Detect which cell encompasses the target text, then output its (X, Y) center coordinate. 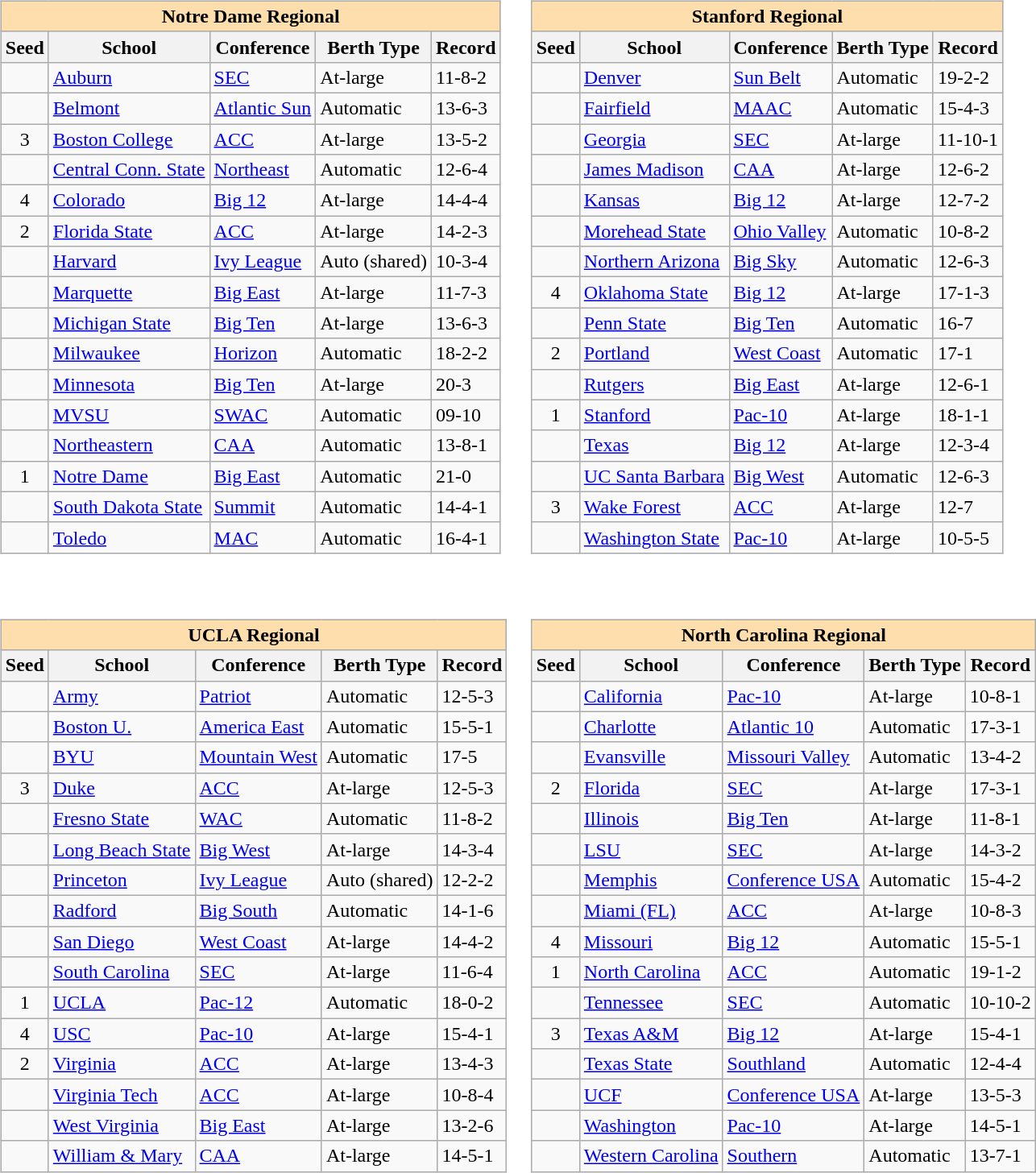
18-1-1 (968, 415)
12-7 (968, 507)
BYU (122, 757)
Georgia (654, 139)
Central Conn. State (129, 170)
Stanford Regional (767, 16)
Long Beach State (122, 849)
Charlotte (651, 727)
South Dakota State (129, 507)
UC Santa Barbara (654, 476)
12-6-2 (968, 170)
Sun Belt (781, 77)
13-2-6 (472, 1125)
Evansville (651, 757)
MVSU (129, 415)
Northern Arizona (654, 262)
Summit (263, 507)
Missouri Valley (794, 757)
Texas State (651, 1064)
Milwaukee (129, 354)
10-3-4 (466, 262)
Wake Forest (654, 507)
Army (122, 696)
Virginia Tech (122, 1095)
12-4-4 (1001, 1064)
Texas (654, 446)
14-3-2 (1001, 849)
12-3-4 (968, 446)
Mountain West (258, 757)
Harvard (129, 262)
18-2-2 (466, 354)
13-8-1 (466, 446)
10-8-1 (1001, 696)
Fresno State (122, 819)
Miami (FL) (651, 910)
10-8-3 (1001, 910)
Pac-12 (258, 1003)
13-7-1 (1001, 1156)
17-1 (968, 354)
UCLA Regional (254, 635)
Washington State (654, 537)
13-5-2 (466, 139)
Notre Dame (129, 476)
14-3-4 (472, 849)
Colorado (129, 201)
Toledo (129, 537)
Florida (651, 788)
UCF (651, 1095)
Minnesota (129, 384)
America East (258, 727)
James Madison (654, 170)
12-2-2 (472, 880)
Missouri (651, 942)
Atlantic Sun (263, 108)
Morehead State (654, 231)
Radford (122, 910)
10-8-4 (472, 1095)
MAC (263, 537)
09-10 (466, 415)
North Carolina (651, 972)
Southland (794, 1064)
West Virginia (122, 1125)
11-8-1 (1001, 819)
14-4-4 (466, 201)
19-1-2 (1001, 972)
21-0 (466, 476)
USC (122, 1034)
Denver (654, 77)
Boston U. (122, 727)
UCLA (122, 1003)
17-5 (472, 757)
13-4-3 (472, 1064)
15-4-3 (968, 108)
14-2-3 (466, 231)
Tennessee (651, 1003)
12-7-2 (968, 201)
13-4-2 (1001, 757)
LSU (651, 849)
Notre Dame Regional (251, 16)
14-1-6 (472, 910)
Florida State (129, 231)
Horizon (263, 354)
10-8-2 (968, 231)
19-2-2 (968, 77)
Belmont (129, 108)
Northeast (263, 170)
SWAC (263, 415)
Ohio Valley (781, 231)
11-7-3 (466, 292)
17-1-3 (968, 292)
Michigan State (129, 323)
Oklahoma State (654, 292)
13-5-3 (1001, 1095)
18-0-2 (472, 1003)
Washington (651, 1125)
Western Carolina (651, 1156)
California (651, 696)
16-7 (968, 323)
11-6-4 (472, 972)
Stanford (654, 415)
Virginia (122, 1064)
San Diego (122, 942)
Northeastern (129, 446)
Boston College (129, 139)
Patriot (258, 696)
Portland (654, 354)
William & Mary (122, 1156)
MAAC (781, 108)
North Carolina Regional (783, 635)
Texas A&M (651, 1034)
Princeton (122, 880)
Atlantic 10 (794, 727)
Fairfield (654, 108)
11-10-1 (968, 139)
Big South (258, 910)
14-4-2 (472, 942)
12-6-1 (968, 384)
Southern (794, 1156)
15-4-2 (1001, 880)
Auburn (129, 77)
16-4-1 (466, 537)
10-5-5 (968, 537)
Duke (122, 788)
12-6-4 (466, 170)
14-4-1 (466, 507)
Kansas (654, 201)
WAC (258, 819)
Memphis (651, 880)
20-3 (466, 384)
Marquette (129, 292)
Rutgers (654, 384)
Penn State (654, 323)
South Carolina (122, 972)
Illinois (651, 819)
Big Sky (781, 262)
10-10-2 (1001, 1003)
